Extract the (X, Y) coordinate from the center of the cell holding the provided text.  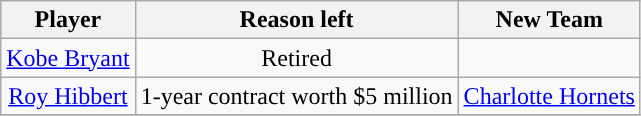
Charlotte Hornets (549, 96)
Player (68, 20)
Retired (296, 58)
New Team (549, 20)
Roy Hibbert (68, 96)
Kobe Bryant (68, 58)
1-year contract worth $5 million (296, 96)
Reason left (296, 20)
